Determine the (x, y) coordinate at the center of the cell enclosing the given text.  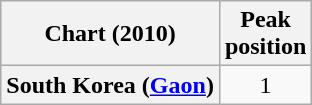
Chart (2010) (110, 34)
1 (265, 85)
Peakposition (265, 34)
South Korea (Gaon) (110, 85)
